Capture the cell that displays the provided text and extract its [X, Y] central coordinate. 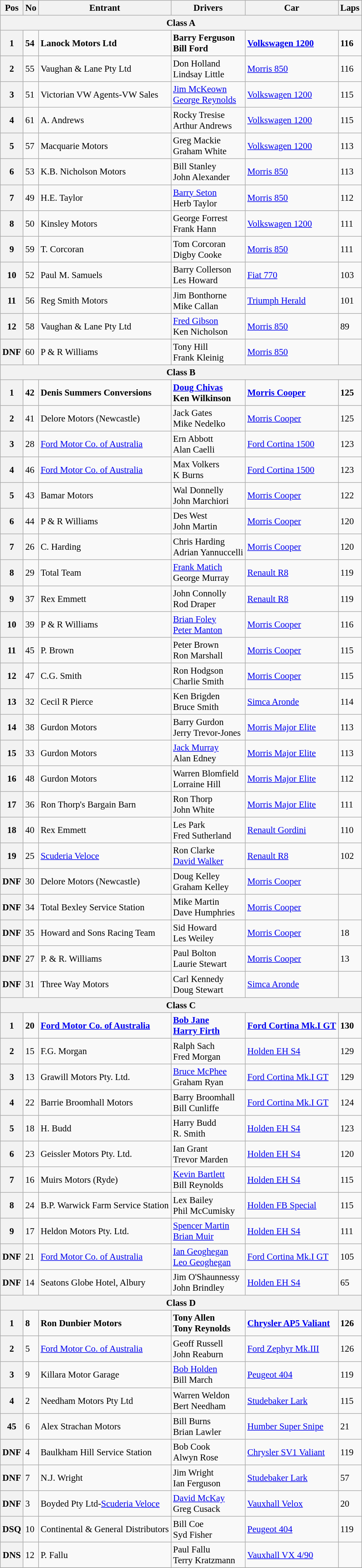
Grawill Motors Pty. Ltd. [105, 1076]
P. & R. Williams [105, 958]
65 [350, 1283]
37 [31, 598]
Bob Jane Harry Firth [208, 1025]
Killara Motor Garage [105, 1375]
Muirs Motors (Ryde) [105, 1180]
Kevin Bartlett Bill Reynolds [208, 1180]
Barry Seton Herb Taylor [208, 198]
23 [31, 1154]
101 [350, 300]
Doug Kelley Graham Kelley [208, 882]
Baulkham Hill Service Station [105, 1452]
60 [31, 352]
Paul M. Samuels [105, 275]
44 [31, 521]
59 [31, 249]
Mike Martin Dave Humphries [208, 907]
Seatons Globe Hotel, Albury [105, 1283]
Bill Burns Brian Lawler [208, 1426]
Bob Holden Bill March [208, 1375]
Jim Wright Ian Ferguson [208, 1478]
32 [31, 702]
Barry Collerson Les Howard [208, 275]
130 [350, 1025]
Max Volkers K Burns [208, 470]
Greg Mackie Graham White [208, 146]
T. Corcoran [105, 249]
Renault Gordini [292, 830]
Ern Abbott Alan Caelli [208, 445]
61 [31, 120]
Les Park Fred Sutherland [208, 830]
Total Bexley Service Station [105, 907]
22 [31, 1103]
Holden FB Special [292, 1205]
Cecil R Pierce [105, 702]
Tony Allen Tony Reynolds [208, 1323]
John Connolly Rod Draper [208, 598]
34 [31, 907]
Jack Gates Mike Nedelko [208, 418]
C.G. Smith [105, 676]
Spencer Martin Brian Muir [208, 1231]
H.E. Taylor [105, 198]
Vauxhall VX 4/90 [292, 1555]
Frank Matich George Murray [208, 573]
Class B [181, 372]
48 [31, 778]
Harry Budd R. Smith [208, 1128]
H. Budd [105, 1128]
Jim O'Shaunnessy John Brindley [208, 1283]
Tom Corcoran Digby Cooke [208, 249]
105 [350, 1257]
Ron Clarke David Walker [208, 856]
35 [31, 933]
Jim Bonthorne Mike Callan [208, 300]
36 [31, 805]
Alex Strachan Motors [105, 1426]
Bamar Motors [105, 496]
Peter Brown Ron Marshall [208, 650]
K.B. Nicholson Motors [105, 172]
25 [31, 856]
Reg Smith Motors [105, 300]
Continental & General Distributors [105, 1529]
Heldon Motors Pty. Ltd. [105, 1231]
29 [31, 573]
Jack Murray Alan Edney [208, 753]
Barry Ferguson Bill Ford [208, 43]
Vauxhall Velox [292, 1503]
Kinsley Motors [105, 223]
58 [31, 327]
122 [350, 496]
Jim McKeown George Reynolds [208, 95]
Ken Brigden Bruce Smith [208, 702]
Howard and Sons Racing Team [105, 933]
Scuderia Veloce [105, 856]
47 [31, 676]
51 [31, 95]
54 [31, 43]
Brian Foley Peter Manton [208, 625]
Class A [181, 23]
Ron Thorp John White [208, 805]
Rocky Tresise Arthur Andrews [208, 120]
Pos [12, 8]
Humber Super Snipe [292, 1426]
A. Andrews [105, 120]
Barry Gurdon Jerry Trevor-Jones [208, 727]
56 [31, 300]
Victorian VW Agents-VW Sales [105, 95]
Des West John Martin [208, 521]
Class C [181, 1005]
102 [350, 856]
Chrysler SV1 Valiant [292, 1452]
Ron Dunbier Motors [105, 1323]
52 [31, 275]
49 [31, 198]
Ron Hodgson Charlie Smith [208, 676]
George Forrest Frank Hann [208, 223]
27 [31, 958]
103 [350, 275]
Warren Blomfield Lorraine Hill [208, 778]
30 [31, 882]
Tony Hill Frank Kleinig [208, 352]
Drivers [208, 8]
Ford Zephyr Mk.III [292, 1349]
Boyded Pty Ltd-Scuderia Veloce [105, 1503]
N.J. Wright [105, 1478]
24 [31, 1205]
Doug Chivas Ken Wilkinson [208, 393]
39 [31, 625]
Entrant [105, 8]
26 [31, 547]
50 [31, 223]
46 [31, 470]
Macquarie Motors [105, 146]
38 [31, 727]
Carl Kennedy Doug Stewart [208, 985]
Don Holland Lindsay Little [208, 69]
41 [31, 418]
P. Brown [105, 650]
42 [31, 393]
Total Team [105, 573]
Fred Gibson Ken Nicholson [208, 327]
F.G. Morgan [105, 1051]
Three Way Motors [105, 985]
Ron Thorp's Bargain Barn [105, 805]
Paul Bolton Laurie Stewart [208, 958]
Denis Summers Conversions [105, 393]
53 [31, 172]
Ralph Sach Fred Morgan [208, 1051]
Bill Coe Syd Fisher [208, 1529]
31 [31, 985]
Ian Geoghegan Leo Geoghegan [208, 1257]
124 [350, 1103]
33 [31, 753]
Bill Stanley John Alexander [208, 172]
89 [350, 327]
55 [31, 69]
Chris Harding Adrian Yannuccelli [208, 547]
Bruce McPhee Graham Ryan [208, 1076]
B.P. Warwick Farm Service Station [105, 1205]
Laps [350, 8]
110 [350, 830]
40 [31, 830]
Car [292, 8]
Geoff Russell John Reaburn [208, 1349]
Lex Bailey Phil McCumisky [208, 1205]
Bob Cook Alwyn Rose [208, 1452]
DNS [12, 1555]
Geissler Motors Pty. Ltd. [105, 1154]
Paul Fallu Terry Kratzmann [208, 1555]
114 [350, 702]
Ian Grant Trevor Marden [208, 1154]
Needham Motors Pty Ltd [105, 1401]
C. Harding [105, 547]
David McKay Greg Cusack [208, 1503]
DSQ [12, 1529]
Warren Weldon Bert Needham [208, 1401]
Triumph Herald [292, 300]
No [31, 8]
Barrie Broomhall Motors [105, 1103]
P. Fallu [105, 1555]
43 [31, 496]
19 [12, 856]
Fiat 770 [292, 275]
Lanock Motors Ltd [105, 43]
Sid Howard Les Weiley [208, 933]
Barry Broomhall Bill Cunliffe [208, 1103]
28 [31, 445]
Chrysler AP5 Valiant [292, 1323]
Wal Donnelly John Marchiori [208, 496]
Class D [181, 1303]
